From the cell containing the given text, extract its center point as [x, y] coordinate. 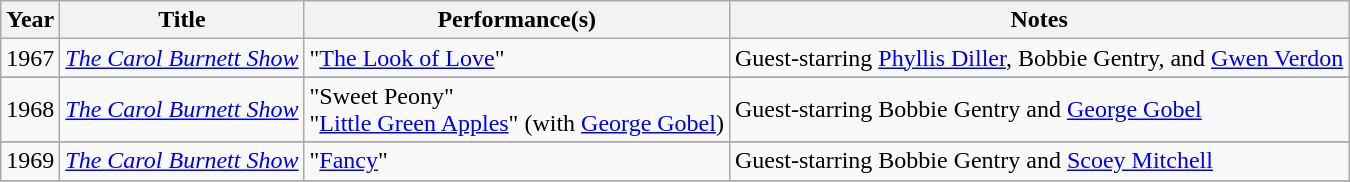
1967 [30, 58]
Notes [1038, 20]
Guest-starring Bobbie Gentry and George Gobel [1038, 110]
Guest-starring Bobbie Gentry and Scoey Mitchell [1038, 161]
"The Look of Love" [516, 58]
"Fancy" [516, 161]
Guest-starring Phyllis Diller, Bobbie Gentry, and Gwen Verdon [1038, 58]
Year [30, 20]
1968 [30, 110]
1969 [30, 161]
"Sweet Peony""Little Green Apples" (with George Gobel) [516, 110]
Title [182, 20]
Performance(s) [516, 20]
